Provide the [x, y] coordinate of the cell's center where the given text is located.  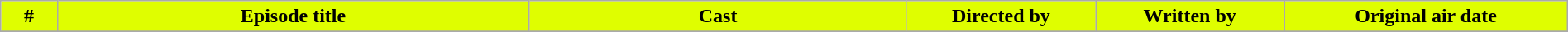
Written by [1190, 16]
# [29, 16]
Cast [718, 16]
Directed by [1001, 16]
Original air date [1426, 16]
Episode title [293, 16]
